From the cell containing the given text, extract its center point as (X, Y) coordinate. 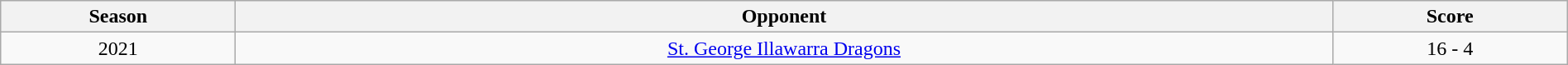
2021 (118, 48)
Score (1450, 17)
Opponent (784, 17)
Season (118, 17)
St. George Illawarra Dragons (784, 48)
16 - 4 (1450, 48)
